Output the [x, y] coordinate of the center of the cell containing the given text.  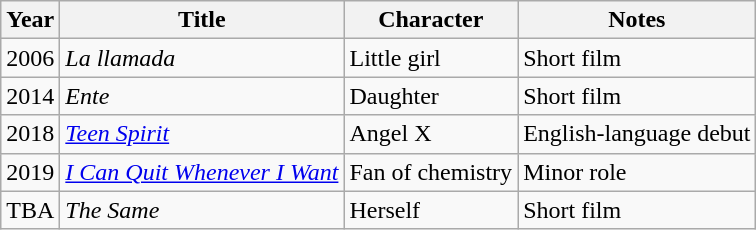
Year [30, 20]
2019 [30, 172]
TBA [30, 210]
2006 [30, 58]
The Same [202, 210]
Minor role [637, 172]
Notes [637, 20]
La llamada [202, 58]
Character [431, 20]
Ente [202, 96]
Fan of chemistry [431, 172]
2014 [30, 96]
2018 [30, 134]
English-language debut [637, 134]
Little girl [431, 58]
Title [202, 20]
Angel X [431, 134]
Herself [431, 210]
I Can Quit Whenever I Want [202, 172]
Daughter [431, 96]
Teen Spirit [202, 134]
